Pinpoint the cell where the given text exists, returning its [x, y] midpoint coordinate. 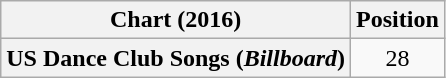
US Dance Club Songs (Billboard) [176, 58]
28 [398, 58]
Position [398, 20]
Chart (2016) [176, 20]
